For the text-containing cell, return its midpoint in (x, y) coordinate format. 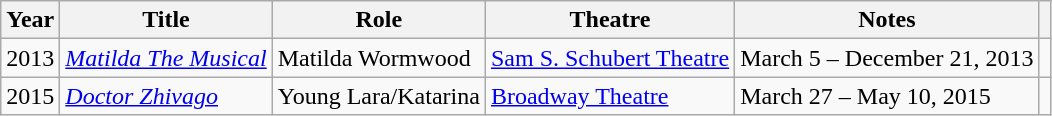
Matilda The Musical (166, 58)
Sam S. Schubert Theatre (610, 58)
March 5 – December 21, 2013 (887, 58)
Young Lara/Katarina (378, 96)
March 27 – May 10, 2015 (887, 96)
Notes (887, 20)
Theatre (610, 20)
Matilda Wormwood (378, 58)
Role (378, 20)
Doctor Zhivago (166, 96)
Year (30, 20)
2015 (30, 96)
Title (166, 20)
2013 (30, 58)
Broadway Theatre (610, 96)
